Search for the cell housing the specified text and yield its [x, y] center coordinate. 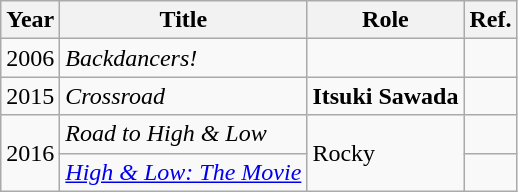
2016 [30, 153]
2015 [30, 96]
Road to High & Low [184, 134]
Year [30, 20]
Itsuki Sawada [386, 96]
Backdancers! [184, 58]
High & Low: The Movie [184, 172]
Role [386, 20]
Rocky [386, 153]
Ref. [490, 20]
2006 [30, 58]
Title [184, 20]
Crossroad [184, 96]
